Identify which cell holds the provided text, then report its [X, Y] central coordinate. 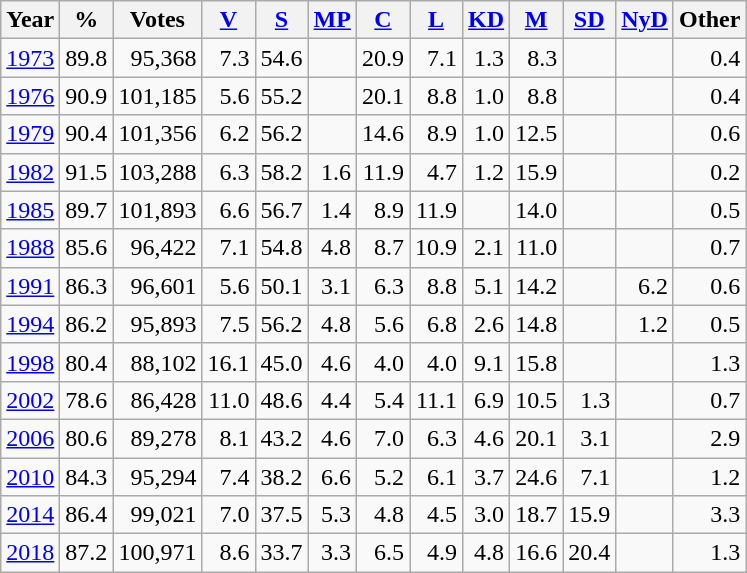
45.0 [282, 362]
6.9 [486, 400]
KD [486, 20]
10.5 [536, 400]
85.6 [86, 248]
37.5 [282, 515]
7.5 [228, 324]
4.4 [332, 400]
43.2 [282, 438]
100,971 [158, 553]
89,278 [158, 438]
58.2 [282, 172]
80.6 [86, 438]
15.8 [536, 362]
2010 [30, 477]
2.9 [709, 438]
78.6 [86, 400]
8.1 [228, 438]
86.3 [86, 286]
50.1 [282, 286]
91.5 [86, 172]
SD [590, 20]
96,422 [158, 248]
38.2 [282, 477]
V [228, 20]
8.7 [382, 248]
4.9 [436, 553]
95,368 [158, 58]
2006 [30, 438]
C [382, 20]
16.1 [228, 362]
1998 [30, 362]
11.1 [436, 400]
99,021 [158, 515]
8.6 [228, 553]
101,356 [158, 134]
1991 [30, 286]
1979 [30, 134]
5.2 [382, 477]
5.1 [486, 286]
2002 [30, 400]
80.4 [86, 362]
20.4 [590, 553]
Year [30, 20]
5.3 [332, 515]
2.1 [486, 248]
103,288 [158, 172]
18.7 [536, 515]
24.6 [536, 477]
7.3 [228, 58]
MP [332, 20]
NyD [645, 20]
1988 [30, 248]
14.2 [536, 286]
L [436, 20]
88,102 [158, 362]
6.5 [382, 553]
3.0 [486, 515]
95,294 [158, 477]
84.3 [86, 477]
14.0 [536, 210]
89.7 [86, 210]
89.8 [86, 58]
14.8 [536, 324]
87.2 [86, 553]
33.7 [282, 553]
M [536, 20]
86.2 [86, 324]
55.2 [282, 96]
90.4 [86, 134]
86,428 [158, 400]
1976 [30, 96]
56.7 [282, 210]
7.4 [228, 477]
14.6 [382, 134]
1.4 [332, 210]
86.4 [86, 515]
1985 [30, 210]
Other [709, 20]
1973 [30, 58]
S [282, 20]
% [86, 20]
1994 [30, 324]
2014 [30, 515]
4.5 [436, 515]
12.5 [536, 134]
9.1 [486, 362]
3.7 [486, 477]
2018 [30, 553]
5.4 [382, 400]
6.8 [436, 324]
10.9 [436, 248]
90.9 [86, 96]
96,601 [158, 286]
4.7 [436, 172]
16.6 [536, 553]
0.2 [709, 172]
8.3 [536, 58]
101,893 [158, 210]
6.1 [436, 477]
54.6 [282, 58]
20.9 [382, 58]
1.6 [332, 172]
Votes [158, 20]
54.8 [282, 248]
101,185 [158, 96]
1982 [30, 172]
2.6 [486, 324]
95,893 [158, 324]
48.6 [282, 400]
